Locate the cell with the specified text and output its (x, y) center coordinate. 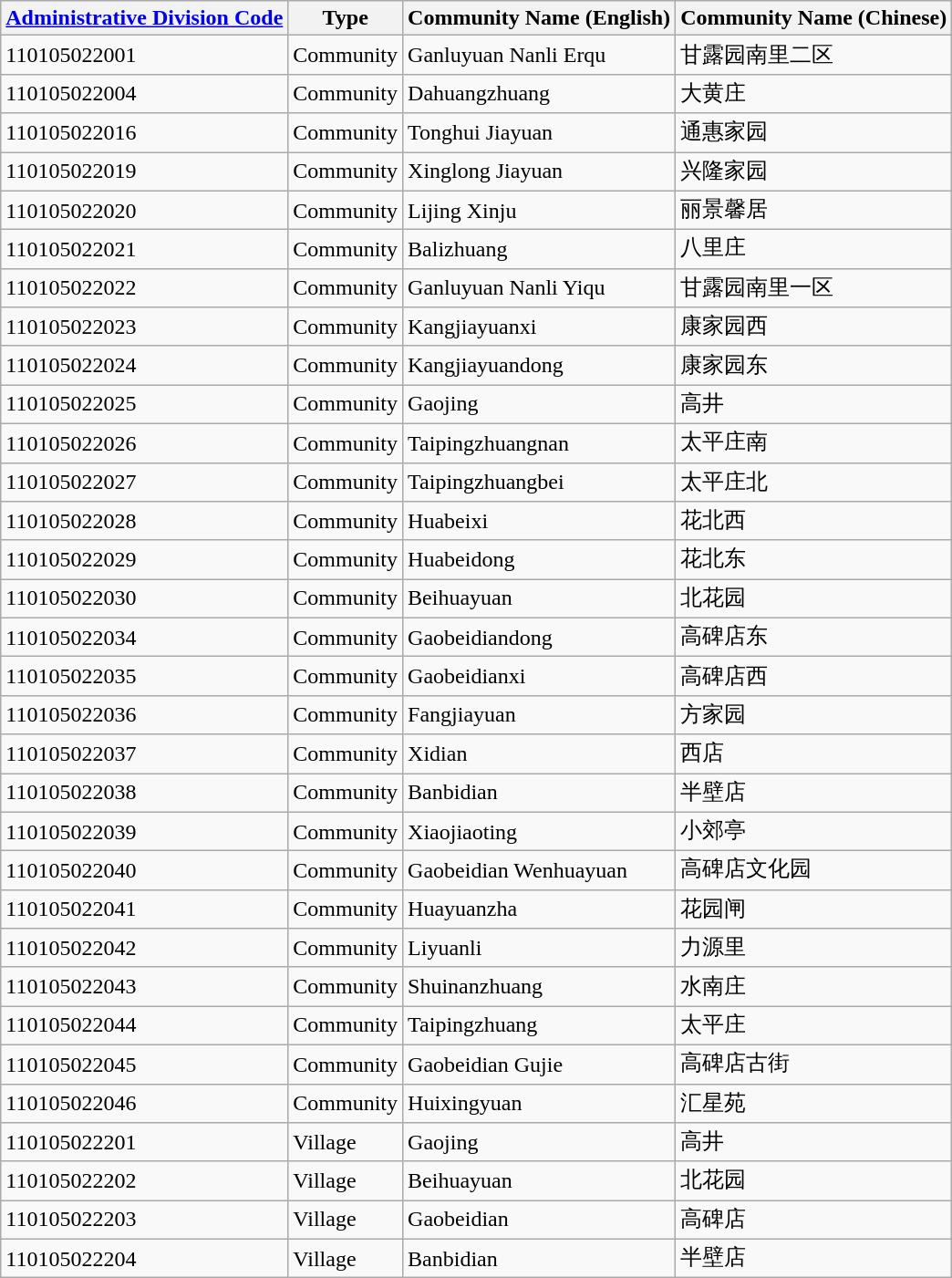
110105022020 (144, 210)
110105022040 (144, 870)
汇星苑 (813, 1104)
110105022019 (144, 171)
110105022045 (144, 1064)
Huabeidong (540, 560)
康家园东 (813, 365)
高碑店西 (813, 677)
110105022025 (144, 405)
甘露园南里一区 (813, 288)
高碑店 (813, 1221)
110105022034 (144, 637)
太平庄北 (813, 482)
花北东 (813, 560)
Balizhuang (540, 250)
110105022026 (144, 443)
110105022024 (144, 365)
110105022038 (144, 794)
Gaobeidian (540, 1221)
Liyuanli (540, 949)
110105022028 (144, 522)
110105022041 (144, 909)
Lijing Xinju (540, 210)
力源里 (813, 949)
110105022043 (144, 987)
Xidian (540, 753)
110105022042 (144, 949)
大黄庄 (813, 93)
太平庄 (813, 1025)
Xinglong Jiayuan (540, 171)
110105022001 (144, 55)
西店 (813, 753)
110105022022 (144, 288)
110105022035 (144, 677)
花园闸 (813, 909)
110105022016 (144, 133)
110105022023 (144, 327)
八里庄 (813, 250)
高碑店古街 (813, 1064)
兴隆家园 (813, 171)
110105022037 (144, 753)
甘露园南里二区 (813, 55)
丽景馨居 (813, 210)
水南庄 (813, 987)
康家园西 (813, 327)
Ganluyuan Nanli Yiqu (540, 288)
Gaobeidiandong (540, 637)
Tonghui Jiayuan (540, 133)
Ganluyuan Nanli Erqu (540, 55)
小郊亭 (813, 832)
Gaobeidianxi (540, 677)
高碑店东 (813, 637)
Gaobeidian Wenhuayuan (540, 870)
Huayuanzha (540, 909)
Fangjiayuan (540, 715)
花北西 (813, 522)
Kangjiayuanxi (540, 327)
110105022204 (144, 1259)
通惠家园 (813, 133)
Taipingzhuangnan (540, 443)
110105022029 (144, 560)
110105022202 (144, 1180)
Huabeixi (540, 522)
Dahuangzhuang (540, 93)
110105022039 (144, 832)
110105022046 (144, 1104)
Xiaojiaoting (540, 832)
110105022021 (144, 250)
Taipingzhuangbei (540, 482)
Huixingyuan (540, 1104)
110105022201 (144, 1142)
太平庄南 (813, 443)
Taipingzhuang (540, 1025)
Gaobeidian Gujie (540, 1064)
110105022036 (144, 715)
方家园 (813, 715)
Type (346, 18)
110105022027 (144, 482)
110105022004 (144, 93)
110105022203 (144, 1221)
Administrative Division Code (144, 18)
110105022044 (144, 1025)
Community Name (Chinese) (813, 18)
Kangjiayuandong (540, 365)
高碑店文化园 (813, 870)
Shuinanzhuang (540, 987)
110105022030 (144, 598)
Community Name (English) (540, 18)
